Capture the cell that displays the provided text and extract its [x, y] central coordinate. 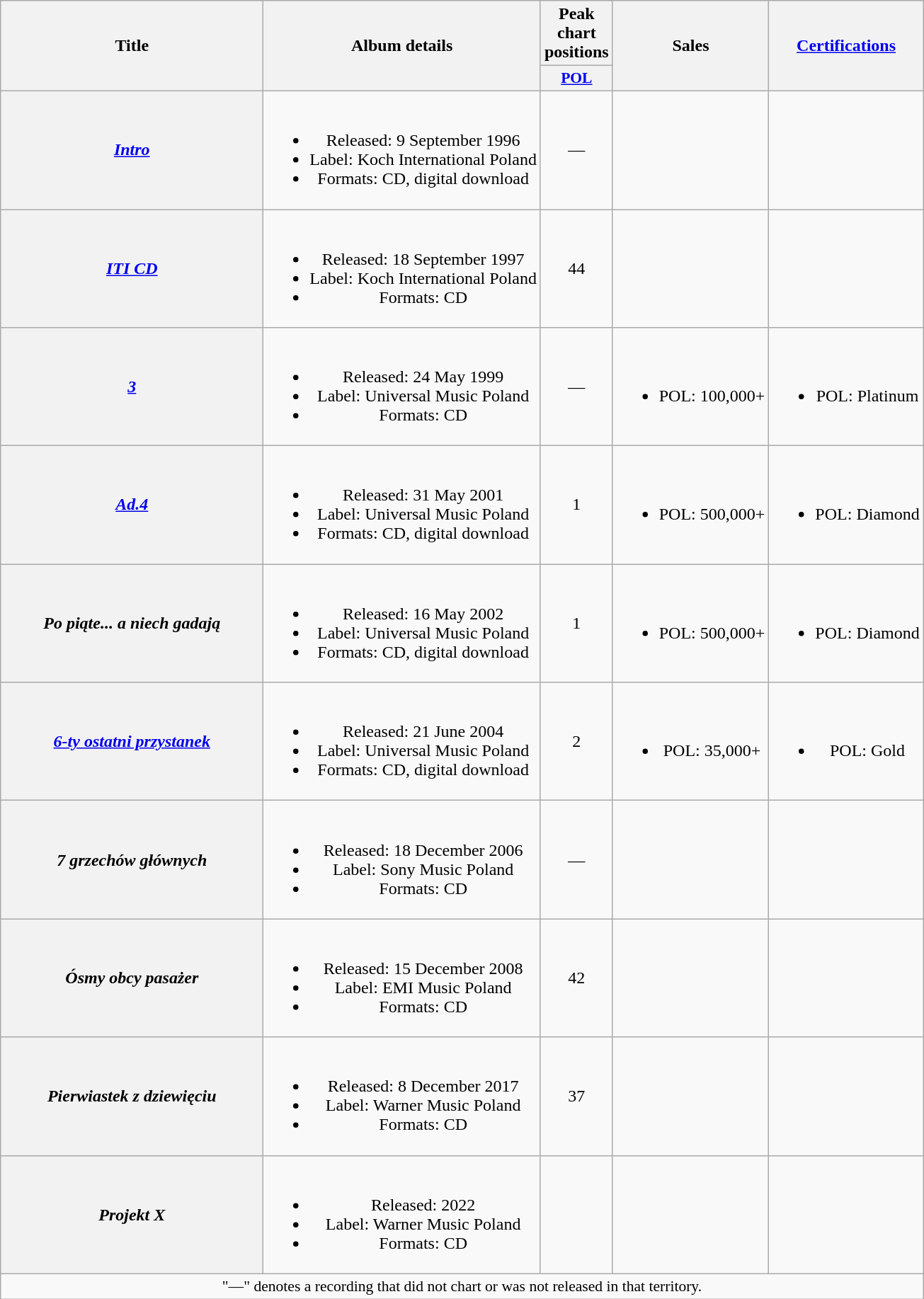
POL: Gold [846, 742]
Ad.4 [132, 505]
Released: 18 December 2006Label: Sony Music PolandFormats: CD [402, 859]
Released: 24 May 1999Label: Universal Music PolandFormats: CD [402, 387]
Pierwiastek z dziewięciu [132, 1096]
Projekt X [132, 1215]
42 [576, 978]
POL: 100,000+ [691, 387]
3 [132, 387]
2 [576, 742]
Released: 15 December 2008Label: EMI Music PolandFormats: CD [402, 978]
Certifications [846, 46]
Title [132, 46]
37 [576, 1096]
Released: 9 September 1996Label: Koch International PolandFormats: CD, digital download [402, 150]
Released: 16 May 2002Label: Universal Music PolandFormats: CD, digital download [402, 623]
"—" denotes a recording that did not chart or was not released in that territory. [462, 1286]
Peak chart positions [576, 33]
POL: 35,000+ [691, 742]
Released: 18 September 1997Label: Koch International PolandFormats: CD [402, 269]
POL: Platinum [846, 387]
Intro [132, 150]
POL [576, 79]
Ósmy obcy pasażer [132, 978]
7 grzechów głównych [132, 859]
Po piąte... a niech gadają [132, 623]
Released: 8 December 2017Label: Warner Music PolandFormats: CD [402, 1096]
ITI CD [132, 269]
Album details [402, 46]
Released: 31 May 2001Label: Universal Music PolandFormats: CD, digital download [402, 505]
Sales [691, 46]
Released: 2022Label: Warner Music PolandFormats: CD [402, 1215]
44 [576, 269]
Released: 21 June 2004Label: Universal Music PolandFormats: CD, digital download [402, 742]
6-ty ostatni przystanek [132, 742]
